Scan for the cell matching the given text and deliver its (X, Y) coordinate at center. 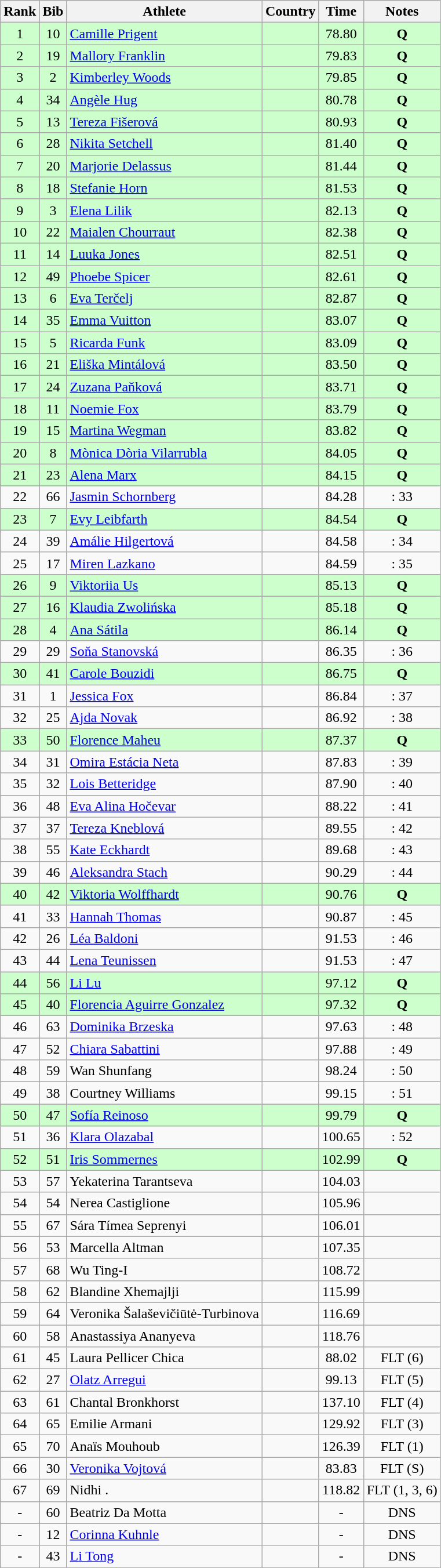
86.14 (341, 629)
: 47 (402, 960)
Martina Wegman (165, 431)
Emma Vuitton (165, 321)
Alena Marx (165, 475)
: 48 (402, 1027)
Amálie Hilgertová (165, 541)
86.35 (341, 652)
116.69 (341, 1313)
Li Tong (165, 1556)
137.10 (341, 1402)
Nikita Setchell (165, 144)
88.22 (341, 806)
82.51 (341, 254)
84.28 (341, 497)
: 37 (402, 696)
102.99 (341, 1159)
79.83 (341, 56)
99.15 (341, 1093)
Beatriz Da Motta (165, 1512)
FLT (5) (402, 1380)
78.80 (341, 34)
82.13 (341, 210)
Elena Lilik (165, 210)
Omira Estácia Neta (165, 762)
86.75 (341, 674)
Chantal Bronkhorst (165, 1402)
Hannah Thomas (165, 916)
Sofía Reinoso (165, 1115)
84.59 (341, 563)
FLT (S) (402, 1468)
83.09 (341, 343)
Time (341, 12)
83.71 (341, 387)
Ana Sátila (165, 629)
98.24 (341, 1071)
Mallory Franklin (165, 56)
97.63 (341, 1027)
Klaudia Zwolińska (165, 607)
: 52 (402, 1137)
Léa Baldoni (165, 938)
Lois Betteridge (165, 784)
FLT (1, 3, 6) (402, 1490)
68 (53, 1269)
: 41 (402, 806)
Li Lu (165, 983)
Courtney Williams (165, 1093)
Veronika Vojtová (165, 1468)
: 42 (402, 828)
84.58 (341, 541)
Nidhi . (165, 1490)
FLT (6) (402, 1358)
: 50 (402, 1071)
Wan Shunfang (165, 1071)
84.05 (341, 453)
Kate Eckhardt (165, 850)
: 43 (402, 850)
Noemie Fox (165, 409)
Phoebe Spicer (165, 277)
83.82 (341, 431)
105.96 (341, 1203)
Evy Leibfarth (165, 519)
Ricarda Funk (165, 343)
85.13 (341, 585)
Bib (53, 12)
80.93 (341, 122)
Notes (402, 12)
: 34 (402, 541)
: 38 (402, 718)
83.83 (341, 1468)
Wu Ting-I (165, 1269)
Angèle Hug (165, 100)
Jessica Fox (165, 696)
86.92 (341, 718)
Stefanie Horn (165, 188)
: 39 (402, 762)
86.84 (341, 696)
: 45 (402, 916)
Kimberley Woods (165, 78)
80.78 (341, 100)
99.79 (341, 1115)
84.54 (341, 519)
70 (53, 1446)
81.40 (341, 144)
FLT (4) (402, 1402)
: 35 (402, 563)
Carole Bouzidi (165, 674)
Maialen Chourraut (165, 232)
Eva Alina Hočevar (165, 806)
Marjorie Delassus (165, 166)
Anaïs Mouhoub (165, 1446)
Eliška Mintálová (165, 365)
Luuka Jones (165, 254)
: 40 (402, 784)
82.38 (341, 232)
Marcella Altman (165, 1247)
97.88 (341, 1049)
Country (290, 12)
118.76 (341, 1335)
Ajda Novak (165, 718)
Athlete (165, 12)
126.39 (341, 1446)
Iris Sommernes (165, 1159)
Yekaterina Tarantseva (165, 1181)
84.15 (341, 475)
79.85 (341, 78)
69 (53, 1490)
: 46 (402, 938)
FLT (1) (402, 1446)
108.72 (341, 1269)
Tereza Kneblová (165, 828)
83.07 (341, 321)
118.82 (341, 1490)
107.35 (341, 1247)
106.01 (341, 1225)
97.12 (341, 983)
Corinna Kuhnle (165, 1534)
Sára Tímea Seprenyi (165, 1225)
82.87 (341, 299)
Miren Lazkano (165, 563)
Anastassiya Ananyeva (165, 1335)
104.03 (341, 1181)
Veronika Šalaševičiūtė-Turbinova (165, 1313)
Florence Maheu (165, 740)
100.65 (341, 1137)
: 44 (402, 872)
Florencia Aguirre Gonzalez (165, 1005)
89.55 (341, 828)
89.68 (341, 850)
Dominika Brzeska (165, 1027)
FLT (3) (402, 1424)
Nerea Castiglione (165, 1203)
Chiara Sabattini (165, 1049)
Blandine Xhemajlji (165, 1291)
Laura Pellicer Chica (165, 1358)
90.76 (341, 894)
83.50 (341, 365)
81.44 (341, 166)
Viktoriia Us (165, 585)
Aleksandra Stach (165, 872)
: 51 (402, 1093)
83.79 (341, 409)
Eva Terčelj (165, 299)
99.13 (341, 1380)
129.92 (341, 1424)
90.87 (341, 916)
Zuzana Paňková (165, 387)
Mònica Dòria Vilarrubla (165, 453)
Tereza Fišerová (165, 122)
85.18 (341, 607)
Viktoria Wolffhardt (165, 894)
97.32 (341, 1005)
81.53 (341, 188)
Olatz Arregui (165, 1380)
Emilie Armani (165, 1424)
115.99 (341, 1291)
Jasmin Schornberg (165, 497)
87.83 (341, 762)
87.90 (341, 784)
Lena Teunissen (165, 960)
82.61 (341, 277)
Rank (20, 12)
Camille Prigent (165, 34)
Klara Olazabal (165, 1137)
Soňa Stanovská (165, 652)
: 36 (402, 652)
90.29 (341, 872)
88.02 (341, 1358)
87.37 (341, 740)
: 33 (402, 497)
: 49 (402, 1049)
